Output the (X, Y) coordinate of the center of the cell containing the given text.  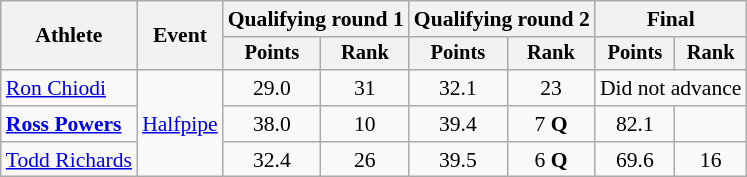
Ross Powers (69, 124)
32.1 (458, 88)
Qualifying round 1 (316, 19)
7 Q (551, 124)
Halfpipe (180, 124)
Did not advance (671, 88)
10 (365, 124)
Ron Chiodi (69, 88)
31 (365, 88)
Final (671, 19)
39.4 (458, 124)
29.0 (272, 88)
82.1 (635, 124)
38.0 (272, 124)
Event (180, 36)
Athlete (69, 36)
23 (551, 88)
Qualifying round 2 (502, 19)
